Identify which cell holds the provided text, then report its [x, y] central coordinate. 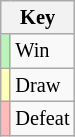
Draw [42, 85]
Win [42, 51]
Key [38, 17]
Defeat [42, 118]
